Identify which cell holds the provided text, then report its (X, Y) central coordinate. 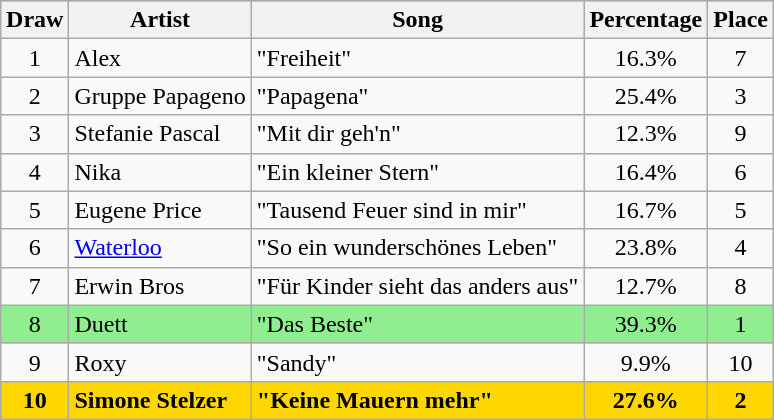
Gruppe Papageno (160, 96)
Eugene Price (160, 210)
"Ein kleiner Stern" (418, 172)
Song (418, 20)
Duett (160, 324)
Waterloo (160, 248)
"Papagena" (418, 96)
"Das Beste" (418, 324)
12.7% (646, 286)
"Mit dir geh'n" (418, 134)
16.3% (646, 58)
"So ein wunderschönes Leben" (418, 248)
Alex (160, 58)
Erwin Bros (160, 286)
39.3% (646, 324)
Stefanie Pascal (160, 134)
Simone Stelzer (160, 400)
27.6% (646, 400)
23.8% (646, 248)
"Freiheit" (418, 58)
12.3% (646, 134)
16.7% (646, 210)
Roxy (160, 362)
Draw (35, 20)
"Für Kinder sieht das anders aus" (418, 286)
16.4% (646, 172)
Artist (160, 20)
Place (741, 20)
Nika (160, 172)
"Sandy" (418, 362)
"Tausend Feuer sind in mir" (418, 210)
"Keine Mauern mehr" (418, 400)
25.4% (646, 96)
9.9% (646, 362)
Percentage (646, 20)
